Identify which cell holds the provided text, then report its (x, y) central coordinate. 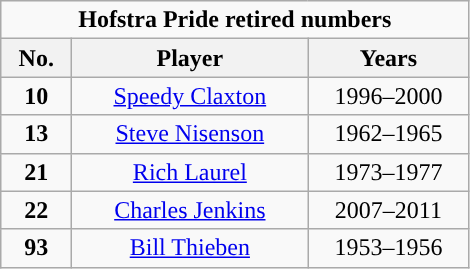
10 (36, 96)
Hofstra Pride retired numbers (235, 20)
1973–1977 (388, 172)
Speedy Claxton (190, 96)
2007–2011 (388, 210)
1996–2000 (388, 96)
13 (36, 134)
21 (36, 172)
Charles Jenkins (190, 210)
Years (388, 58)
1962–1965 (388, 134)
Steve Nisenson (190, 134)
93 (36, 248)
22 (36, 210)
No. (36, 58)
1953–1956 (388, 248)
Rich Laurel (190, 172)
Bill Thieben (190, 248)
Player (190, 58)
